Detect which cell encompasses the target text, then output its (X, Y) center coordinate. 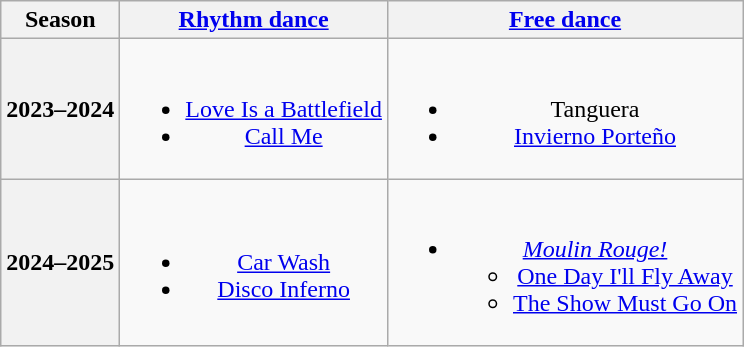
Rhythm dance (254, 20)
Moulin Rouge!One Day I'll Fly Away The Show Must Go On (564, 262)
Free dance (564, 20)
Season (60, 20)
2024–2025 (60, 262)
Car Wash Disco Inferno (254, 262)
Love Is a Battlefield Call Me (254, 109)
Tanguera Invierno Porteño (564, 109)
2023–2024 (60, 109)
